Find where the given text appears and provide that cell's center as [x, y] coordinate. 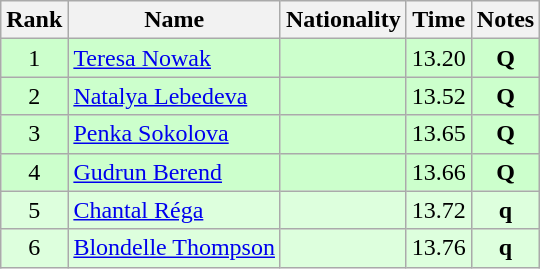
5 [34, 210]
Blondelle Thompson [174, 248]
13.76 [438, 248]
Chantal Réga [174, 210]
6 [34, 248]
1 [34, 58]
Gudrun Berend [174, 172]
2 [34, 96]
Notes [505, 20]
13.66 [438, 172]
Penka Sokolova [174, 134]
13.65 [438, 134]
Teresa Nowak [174, 58]
3 [34, 134]
13.72 [438, 210]
Time [438, 20]
Nationality [343, 20]
13.20 [438, 58]
Rank [34, 20]
Natalya Lebedeva [174, 96]
13.52 [438, 96]
4 [34, 172]
Name [174, 20]
